Identify which cell holds the provided text, then report its [X, Y] central coordinate. 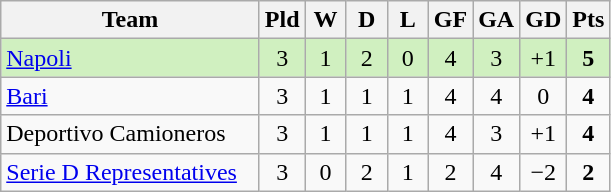
5 [588, 58]
Pts [588, 20]
Bari [130, 96]
GD [544, 20]
Team [130, 20]
Deportivo Camioneros [130, 134]
W [326, 20]
−2 [544, 172]
Serie D Representatives [130, 172]
L [408, 20]
GA [496, 20]
Pld [282, 20]
GF [450, 20]
D [366, 20]
Napoli [130, 58]
